Determine the (x, y) coordinate at the center of the cell enclosing the given text.  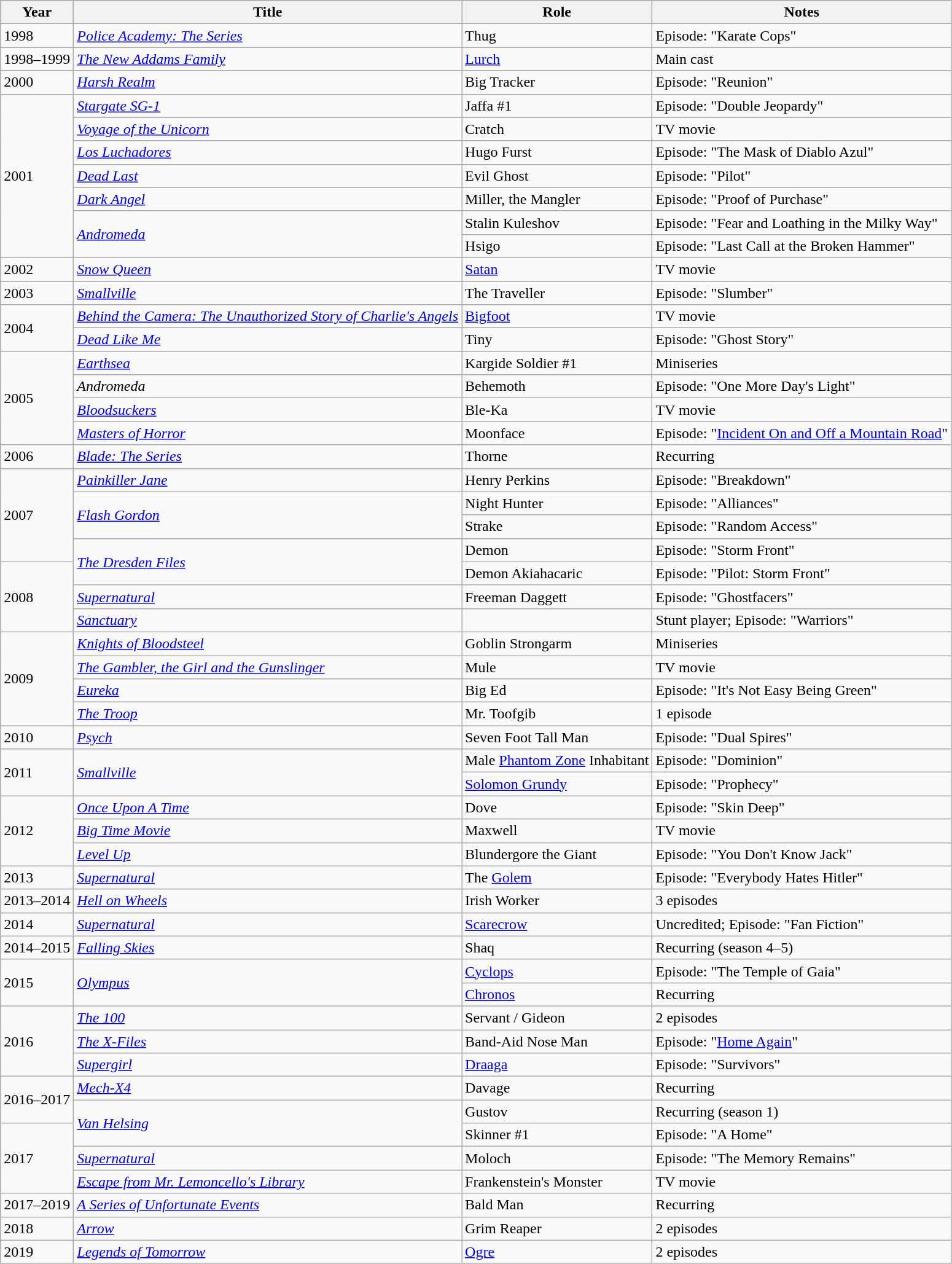
Episode: "The Temple of Gaia" (802, 971)
Episode: "Everybody Hates Hitler" (802, 877)
Masters of Horror (268, 433)
Satan (557, 269)
Once Upon A Time (268, 807)
Bloodsuckers (268, 410)
2003 (37, 293)
Irish Worker (557, 901)
Episode: "It's Not Easy Being Green" (802, 691)
Legends of Tomorrow (268, 1252)
Supergirl (268, 1065)
Year (37, 12)
Mule (557, 667)
Tiny (557, 340)
Uncredited; Episode: "Fan Fiction" (802, 924)
2010 (37, 737)
The Golem (557, 877)
Eureka (268, 691)
Goblin Strongarm (557, 643)
Stalin Kuleshov (557, 222)
2014–2015 (37, 948)
Blade: The Series (268, 457)
2016 (37, 1041)
2009 (37, 678)
Episode: "Ghostfacers" (802, 597)
Hugo Furst (557, 152)
Recurring (season 1) (802, 1112)
3 episodes (802, 901)
Blundergore the Giant (557, 854)
2018 (37, 1228)
Episode: "Fear and Loathing in the Milky Way" (802, 222)
Painkiller Jane (268, 480)
Episode: "Pilot: Storm Front" (802, 573)
Dark Angel (268, 199)
Knights of Bloodsteel (268, 643)
Mr. Toofgib (557, 714)
Van Helsing (268, 1123)
2008 (37, 597)
Bigfoot (557, 316)
Bald Man (557, 1205)
Big Ed (557, 691)
The 100 (268, 1018)
Kargide Soldier #1 (557, 363)
2001 (37, 176)
Gustov (557, 1112)
Ogre (557, 1252)
2017–2019 (37, 1205)
1998 (37, 36)
Los Luchadores (268, 152)
Episode: "Reunion" (802, 82)
Episode: "Breakdown" (802, 480)
2006 (37, 457)
Level Up (268, 854)
The X-Files (268, 1042)
2004 (37, 328)
Seven Foot Tall Man (557, 737)
Police Academy: The Series (268, 36)
Servant / Gideon (557, 1018)
2002 (37, 269)
The Gambler, the Girl and the Gunslinger (268, 667)
Episode: "Storm Front" (802, 550)
Freeman Daggett (557, 597)
Maxwell (557, 831)
Henry Perkins (557, 480)
Hsigo (557, 246)
Episode: "Double Jeopardy" (802, 106)
Behemoth (557, 387)
Jaffa #1 (557, 106)
Episode: "Proof of Purchase" (802, 199)
Stargate SG-1 (268, 106)
Episode: "Dominion" (802, 761)
Mech-X4 (268, 1088)
Arrow (268, 1228)
Big Time Movie (268, 831)
Band-Aid Nose Man (557, 1042)
Ble-Ka (557, 410)
Episode: "Last Call at the Broken Hammer" (802, 246)
Snow Queen (268, 269)
Episode: "Prophecy" (802, 784)
Flash Gordon (268, 515)
2019 (37, 1252)
Moonface (557, 433)
Main cast (802, 59)
Frankenstein's Monster (557, 1182)
2015 (37, 983)
Notes (802, 12)
Episode: "Ghost Story" (802, 340)
Cratch (557, 129)
Episode: "Incident On and Off a Mountain Road" (802, 433)
Title (268, 12)
Episode: "Karate Cops" (802, 36)
Skinner #1 (557, 1135)
Big Tracker (557, 82)
Strake (557, 527)
Scarecrow (557, 924)
The Traveller (557, 293)
1998–1999 (37, 59)
Moloch (557, 1158)
Psych (268, 737)
Episode: "The Mask of Diablo Azul" (802, 152)
Hell on Wheels (268, 901)
Role (557, 12)
Thug (557, 36)
Episode: "Skin Deep" (802, 807)
Grim Reaper (557, 1228)
Episode: "You Don't Know Jack" (802, 854)
Dead Last (268, 176)
Episode: "Dual Spires" (802, 737)
1 episode (802, 714)
Stunt player; Episode: "Warriors" (802, 620)
2014 (37, 924)
Episode: "Home Again" (802, 1042)
Dead Like Me (268, 340)
Evil Ghost (557, 176)
Night Hunter (557, 503)
Male Phantom Zone Inhabitant (557, 761)
Davage (557, 1088)
Lurch (557, 59)
2005 (37, 398)
Chronos (557, 994)
Episode: "Alliances" (802, 503)
Voyage of the Unicorn (268, 129)
Episode: "The Memory Remains" (802, 1158)
Harsh Realm (268, 82)
2007 (37, 515)
Recurring (season 4–5) (802, 948)
2013–2014 (37, 901)
2000 (37, 82)
Draaga (557, 1065)
A Series of Unfortunate Events (268, 1205)
Episode: "Slumber" (802, 293)
Cyclops (557, 971)
Earthsea (268, 363)
Episode: "Random Access" (802, 527)
Escape from Mr. Lemoncello's Library (268, 1182)
The New Addams Family (268, 59)
Olympus (268, 983)
Thorne (557, 457)
Episode: "A Home" (802, 1135)
Solomon Grundy (557, 784)
The Troop (268, 714)
Shaq (557, 948)
2017 (37, 1158)
2012 (37, 831)
Episode: "Pilot" (802, 176)
Dove (557, 807)
2013 (37, 877)
2011 (37, 772)
The Dresden Files (268, 562)
Behind the Camera: The Unauthorized Story of Charlie's Angels (268, 316)
2016–2017 (37, 1100)
Demon Akiahacaric (557, 573)
Miller, the Mangler (557, 199)
Episode: "One More Day's Light" (802, 387)
Sanctuary (268, 620)
Demon (557, 550)
Episode: "Survivors" (802, 1065)
Falling Skies (268, 948)
